Locate the cell with the specified text and output its [x, y] center coordinate. 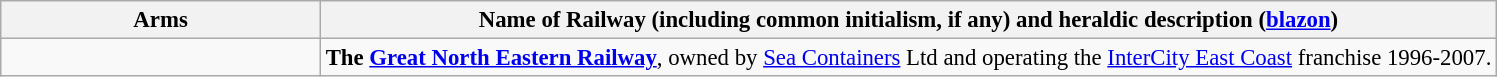
The Great North Eastern Railway, owned by Sea Containers Ltd and operating the InterCity East Coast franchise 1996-2007. [908, 58]
Arms [161, 20]
Name of Railway (including common initialism, if any) and heraldic description (blazon) [908, 20]
